Search for the cell housing the specified text and yield its [x, y] center coordinate. 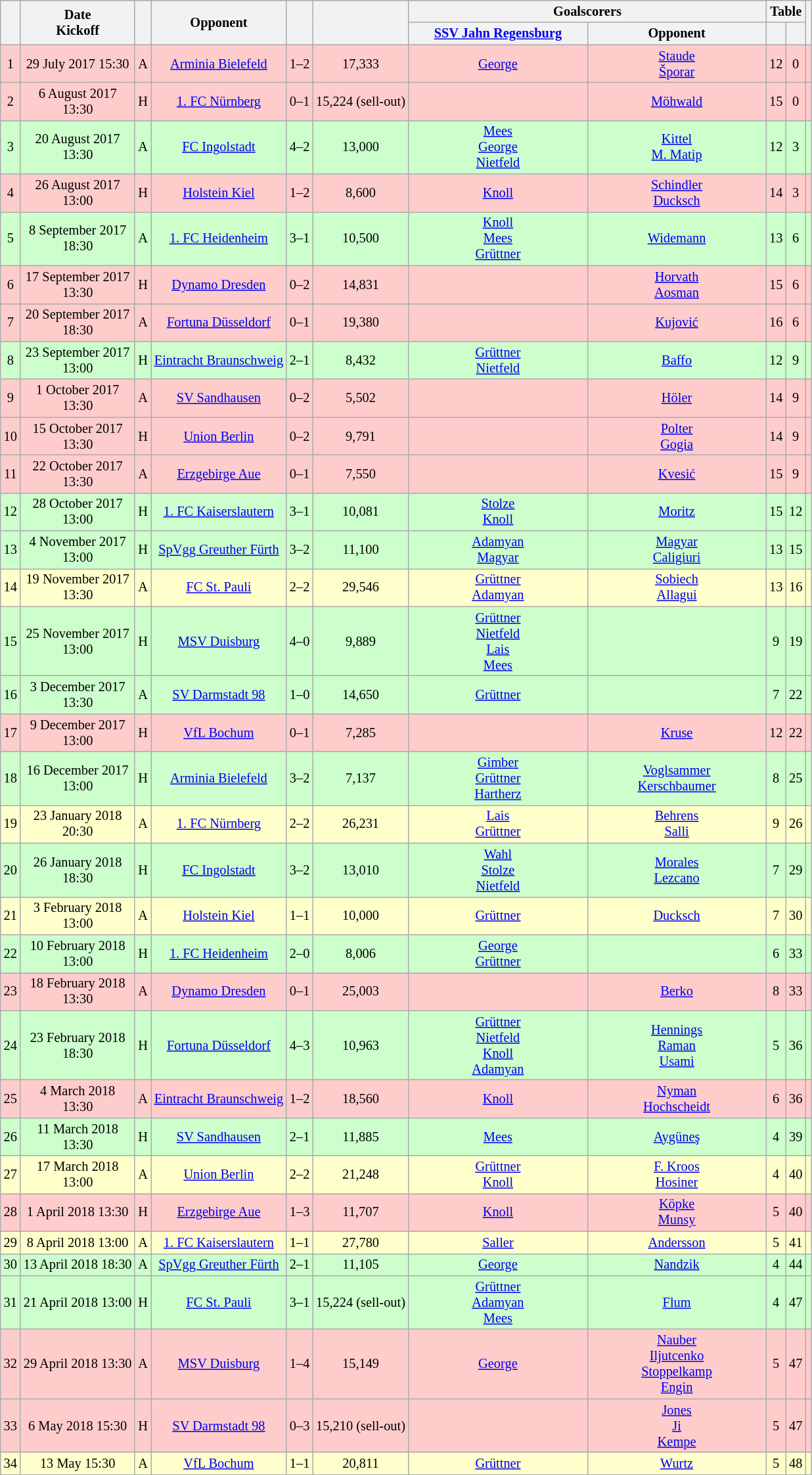
Wurtz [677, 1463]
23 January 2018 20:30 [78, 824]
Andersson [677, 1242]
Sobiech Allagui [677, 587]
23 February 2018 18:30 [78, 1045]
F. Kroos Hosiner [677, 1175]
Mees George Nietfeld [498, 147]
20,811 [361, 1463]
19,380 [361, 323]
Morales Lezcano [677, 870]
6 May 2018 15:30 [78, 1426]
9,791 [361, 436]
11,105 [361, 1265]
23 [11, 991]
1–0 [300, 694]
22 October 2017 13:30 [78, 474]
10,000 [361, 916]
1 April 2018 13:30 [78, 1212]
27 [11, 1175]
1 [11, 64]
13 April 2018 18:30 [78, 1265]
Köpke Munsy [677, 1212]
20 August 2017 13:30 [78, 147]
Grüttner Nietfeld [498, 360]
Stolze Knoll [498, 512]
Nauber Iljutcenko Stoppelkamp Engin [677, 1364]
28 [11, 1212]
4 March 2018 13:30 [78, 1099]
26 August 2017 13:00 [78, 193]
17 September 2017 13:30 [78, 284]
18 February 2018 13:30 [78, 991]
44 [796, 1265]
Staude Šporar [677, 64]
8,432 [361, 360]
29 April 2018 13:30 [78, 1364]
8 April 2018 13:00 [78, 1242]
Grüttner Adamyan Mees [498, 1302]
2–0 [300, 953]
SSV Jahn Regensburg [498, 34]
21,248 [361, 1175]
11,707 [361, 1212]
4–3 [300, 1045]
Lais Grüttner [498, 824]
Horvath Aosman [677, 284]
25 November 2017 13:00 [78, 641]
19 November 2017 13:30 [78, 587]
1–3 [300, 1212]
14,831 [361, 284]
16 December 2017 13:00 [78, 779]
1–4 [300, 1364]
Grüttner Knoll [498, 1175]
20 September 2017 18:30 [78, 323]
11 March 2018 13:30 [78, 1137]
1 October 2017 13:30 [78, 398]
Aygüneş [677, 1137]
18 [11, 779]
Moritz [677, 512]
5,502 [361, 398]
Berko [677, 991]
10,081 [361, 512]
9,889 [361, 641]
14,650 [361, 694]
Baffo [677, 360]
23 September 2017 13:00 [78, 360]
21 [11, 916]
Table [786, 11]
41 [796, 1242]
Grüttner Nietfeld Lais Mees [498, 641]
Möhwald [677, 101]
21 April 2018 13:00 [78, 1302]
18,560 [361, 1099]
Flum [677, 1302]
15,210 (sell-out) [361, 1426]
0–3 [300, 1426]
Ducksch [677, 916]
26,231 [361, 824]
20 [11, 870]
4 November 2017 13:00 [78, 550]
8 September 2017 18:30 [78, 238]
4–2 [300, 147]
29,546 [361, 587]
29 July 2017 15:30 [78, 64]
Grüttner Adamyan [498, 587]
Nandzik [677, 1265]
11,885 [361, 1137]
8,006 [361, 953]
39 [796, 1137]
17,333 [361, 64]
Kujović [677, 323]
Kvesić [677, 474]
4–0 [300, 641]
George Grüttner [498, 953]
Nyman Hochscheidt [677, 1099]
17 [11, 733]
Hennings Raman Usami [677, 1045]
7,550 [361, 474]
28 October 2017 13:00 [78, 512]
15,149 [361, 1364]
6 August 2017 13:30 [78, 101]
13 May 15:30 [78, 1463]
Knoll Mees Grüttner [498, 238]
27,780 [361, 1242]
10,963 [361, 1045]
Saller [498, 1242]
Adamyan Magyar [498, 550]
Widemann [677, 238]
Voglsammer Kerschbaumer [677, 779]
7,285 [361, 733]
13,000 [361, 147]
17 March 2018 13:00 [78, 1175]
10 [11, 436]
15 October 2017 13:30 [78, 436]
DateKickoff [78, 22]
Kruse [677, 733]
Magyar Caligiuri [677, 550]
Höler [677, 398]
10,500 [361, 238]
48 [796, 1463]
8,600 [361, 193]
25,003 [361, 991]
3 December 2017 13:30 [78, 694]
11 [11, 474]
Behrens Salli [677, 824]
24 [11, 1045]
Wahl Stolze Nietfeld [498, 870]
3 February 2018 13:00 [78, 916]
Jones Ji Kempe [677, 1426]
13,010 [361, 870]
11,100 [361, 550]
9 December 2017 13:00 [78, 733]
Mees [498, 1137]
Grüttner Nietfeld Knoll Adamyan [498, 1045]
Goalscorers [587, 11]
10 February 2018 13:00 [78, 953]
Kittel M. Matip [677, 147]
7,137 [361, 779]
2 [11, 101]
34 [11, 1463]
Schindler Ducksch [677, 193]
Gimber Grüttner Hartherz [498, 779]
Polter Gogia [677, 436]
32 [11, 1364]
31 [11, 1302]
26 January 2018 18:30 [78, 870]
